Identify which cell holds the provided text, then report its [X, Y] central coordinate. 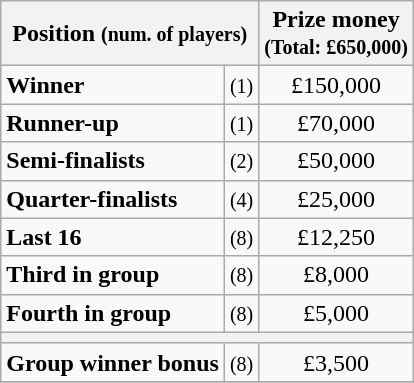
Last 16 [113, 237]
£70,000 [336, 123]
Fourth in group [113, 313]
£5,000 [336, 313]
Prize money(Total: £650,000) [336, 34]
(4) [241, 199]
£50,000 [336, 161]
£8,000 [336, 275]
£25,000 [336, 199]
Quarter-finalists [113, 199]
Position (num. of players) [130, 34]
Third in group [113, 275]
(2) [241, 161]
Semi-finalists [113, 161]
Group winner bonus [113, 362]
£150,000 [336, 85]
Winner [113, 85]
£12,250 [336, 237]
£3,500 [336, 362]
Runner-up [113, 123]
